Return (X, Y) of the center of cell containing provided text 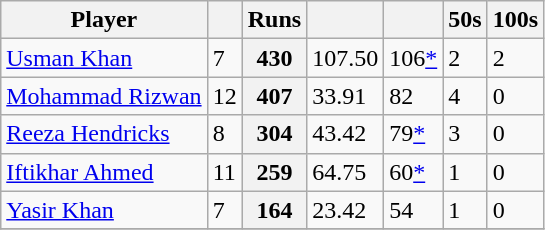
Mohammad Rizwan (104, 96)
Yasir Khan (104, 210)
33.91 (346, 96)
Iftikhar Ahmed (104, 172)
Runs (274, 20)
259 (274, 172)
407 (274, 96)
4 (465, 96)
64.75 (346, 172)
Player (104, 20)
164 (274, 210)
Usman Khan (104, 58)
304 (274, 134)
106* (414, 58)
8 (224, 134)
11 (224, 172)
60* (414, 172)
3 (465, 134)
100s (515, 20)
12 (224, 96)
82 (414, 96)
107.50 (346, 58)
79* (414, 134)
23.42 (346, 210)
50s (465, 20)
54 (414, 210)
Reeza Hendricks (104, 134)
43.42 (346, 134)
430 (274, 58)
